For the text-containing cell, return its midpoint in (X, Y) coordinate format. 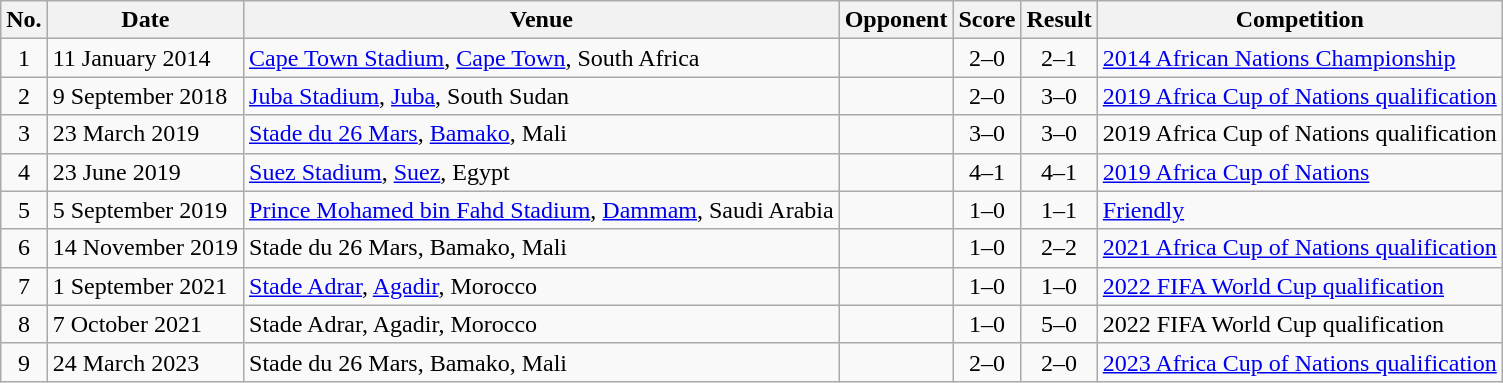
2023 Africa Cup of Nations qualification (1300, 362)
Friendly (1300, 210)
Date (145, 20)
Score (987, 20)
8 (24, 324)
3 (24, 134)
Cape Town Stadium, Cape Town, South Africa (542, 58)
2–1 (1059, 58)
Juba Stadium, Juba, South Sudan (542, 96)
5 (24, 210)
Result (1059, 20)
14 November 2019 (145, 248)
5 September 2019 (145, 210)
7 (24, 286)
2021 Africa Cup of Nations qualification (1300, 248)
1 (24, 58)
Opponent (896, 20)
2019 Africa Cup of Nations (1300, 172)
23 June 2019 (145, 172)
4 (24, 172)
1 September 2021 (145, 286)
2 (24, 96)
9 September 2018 (145, 96)
23 March 2019 (145, 134)
No. (24, 20)
Venue (542, 20)
1–1 (1059, 210)
9 (24, 362)
Competition (1300, 20)
2–2 (1059, 248)
Suez Stadium, Suez, Egypt (542, 172)
11 January 2014 (145, 58)
Prince Mohamed bin Fahd Stadium, Dammam, Saudi Arabia (542, 210)
6 (24, 248)
5–0 (1059, 324)
2014 African Nations Championship (1300, 58)
7 October 2021 (145, 324)
24 March 2023 (145, 362)
